Pinpoint the cell where the given text exists, returning its (x, y) midpoint coordinate. 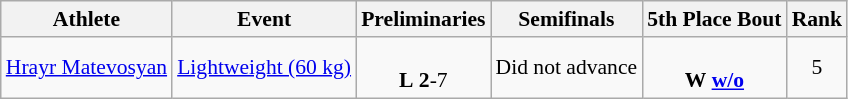
W w/o (714, 68)
L 2-7 (423, 68)
5 (818, 68)
Did not advance (567, 68)
Rank (818, 19)
Event (264, 19)
Hrayr Matevosyan (86, 68)
5th Place Bout (714, 19)
Preliminaries (423, 19)
Lightweight (60 kg) (264, 68)
Semifinals (567, 19)
Athlete (86, 19)
